Return [x, y] of the center of cell containing provided text 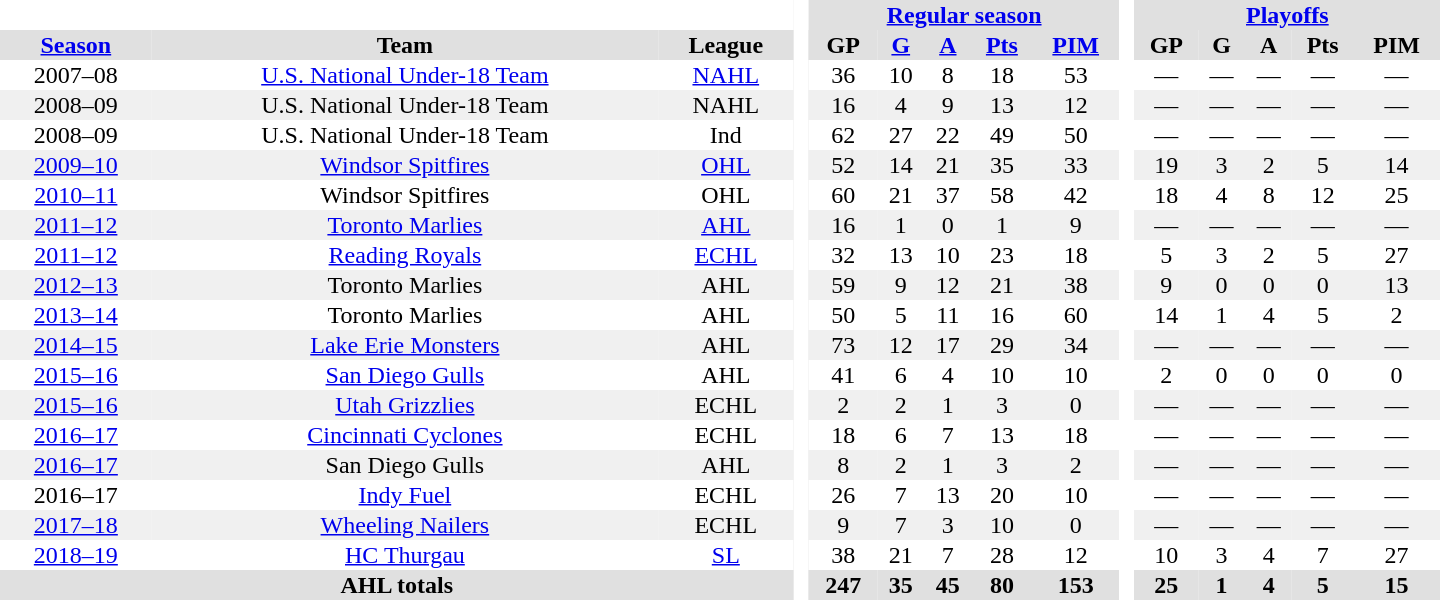
33 [1076, 165]
52 [843, 165]
Ind [726, 135]
41 [843, 375]
80 [1002, 585]
2017–18 [76, 525]
26 [843, 495]
Team [405, 45]
2010–11 [76, 195]
Regular season [964, 15]
37 [948, 195]
153 [1076, 585]
AHL totals [397, 585]
29 [1002, 345]
League [726, 45]
Reading Royals [405, 255]
58 [1002, 195]
247 [843, 585]
42 [1076, 195]
Playoffs [1288, 15]
Utah Grizzlies [405, 405]
Lake Erie Monsters [405, 345]
2012–13 [76, 285]
2013–14 [76, 315]
59 [843, 285]
20 [1002, 495]
36 [843, 75]
Wheeling Nailers [405, 525]
28 [1002, 555]
62 [843, 135]
19 [1166, 165]
2007–08 [76, 75]
Indy Fuel [405, 495]
73 [843, 345]
23 [1002, 255]
34 [1076, 345]
11 [948, 315]
SL [726, 555]
HC Thurgau [405, 555]
2014–15 [76, 345]
49 [1002, 135]
22 [948, 135]
53 [1076, 75]
Season [76, 45]
15 [1396, 585]
32 [843, 255]
17 [948, 345]
2018–19 [76, 555]
2009–10 [76, 165]
Cincinnati Cyclones [405, 435]
45 [948, 585]
